Provide the [X, Y] coordinate of the cell's center where the given text is located.  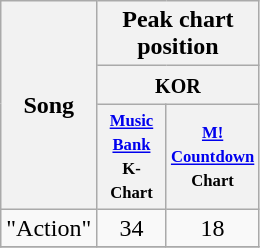
18 [212, 228]
KOR [178, 85]
"Action" [49, 228]
Peak chart position [178, 34]
M! Countdown Chart [212, 156]
34 [132, 228]
Music Bank K-Chart [132, 156]
Song [49, 106]
